Determine the (X, Y) coordinate at the center of the cell enclosing the given text.  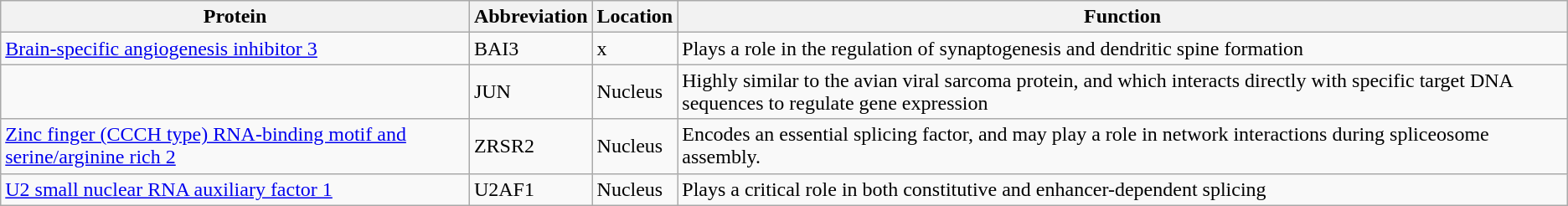
Protein (235, 17)
Zinc finger (CCCH type) RNA-binding motif and serine/arginine rich 2 (235, 146)
Plays a role in the regulation of synaptogenesis and dendritic spine formation (1122, 49)
Plays a critical role in both constitutive and enhancer-dependent splicing (1122, 189)
Highly similar to the avian viral sarcoma protein, and which interacts directly with specific target DNA sequences to regulate gene expression (1122, 92)
JUN (531, 92)
Function (1122, 17)
Abbreviation (531, 17)
Encodes an essential splicing factor, and may play a role in network interactions during spliceosome assembly. (1122, 146)
x (635, 49)
Brain-specific angiogenesis inhibitor 3 (235, 49)
U2 small nuclear RNA auxiliary factor 1 (235, 189)
U2AF1 (531, 189)
Location (635, 17)
BAI3 (531, 49)
ZRSR2 (531, 146)
